For the text-containing cell, return its midpoint in [x, y] coordinate format. 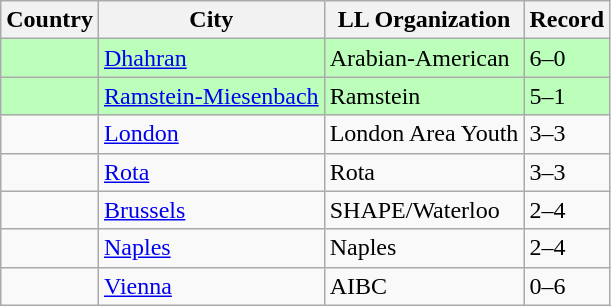
LL Organization [424, 20]
SHAPE/Waterloo [424, 210]
Brussels [211, 210]
5–1 [567, 96]
Ramstein-Miesenbach [211, 96]
Country [50, 20]
London [211, 134]
City [211, 20]
Ramstein [424, 96]
Arabian-American [424, 58]
Vienna [211, 286]
AIBC [424, 286]
6–0 [567, 58]
London Area Youth [424, 134]
0–6 [567, 286]
Record [567, 20]
Dhahran [211, 58]
